Extract the [X, Y] coordinate from the center of the cell holding the provided text.  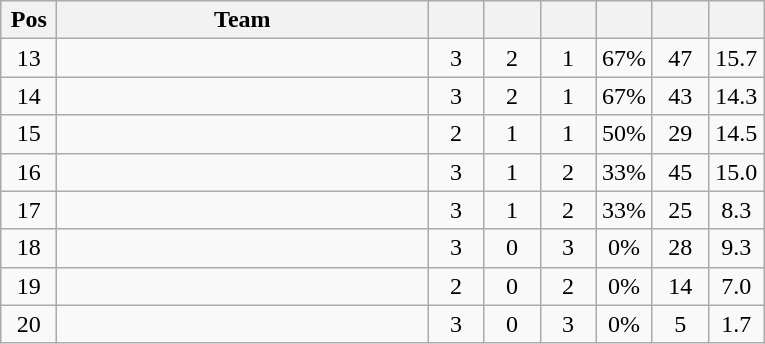
29 [680, 134]
5 [680, 324]
19 [29, 286]
7.0 [736, 286]
50% [624, 134]
18 [29, 248]
Team [242, 20]
43 [680, 96]
8.3 [736, 210]
28 [680, 248]
13 [29, 58]
1.7 [736, 324]
25 [680, 210]
15 [29, 134]
14.3 [736, 96]
17 [29, 210]
45 [680, 172]
15.0 [736, 172]
9.3 [736, 248]
15.7 [736, 58]
16 [29, 172]
Pos [29, 20]
20 [29, 324]
47 [680, 58]
14.5 [736, 134]
